Capture the cell that displays the provided text and extract its [x, y] central coordinate. 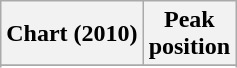
Chart (2010) [72, 34]
Peakposition [189, 34]
